Scan for the cell matching the given text and deliver its [x, y] coordinate at center. 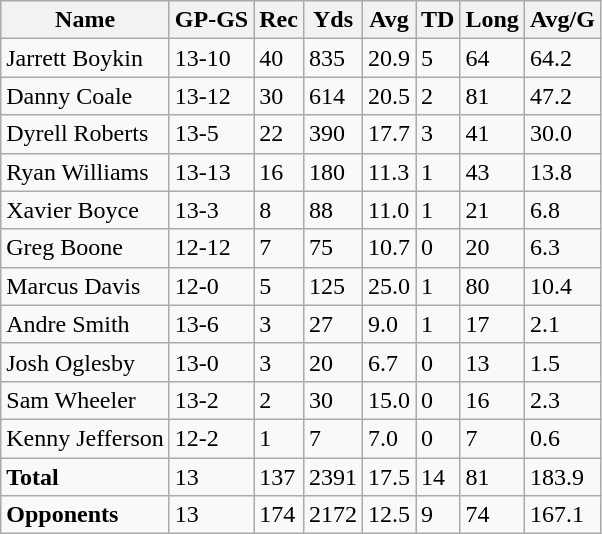
13-10 [211, 58]
40 [279, 58]
Kenny Jefferson [86, 438]
Xavier Boyce [86, 210]
6.7 [390, 362]
88 [332, 210]
Name [86, 20]
43 [492, 172]
2391 [332, 477]
80 [492, 286]
TD [438, 20]
Dyrell Roberts [86, 134]
174 [279, 515]
14 [438, 477]
GP-GS [211, 20]
27 [332, 324]
614 [332, 96]
Total [86, 477]
12-0 [211, 286]
20.9 [390, 58]
13-3 [211, 210]
2172 [332, 515]
9 [438, 515]
12.5 [390, 515]
0.6 [562, 438]
Long [492, 20]
13.8 [562, 172]
Opponents [86, 515]
15.0 [390, 400]
12-2 [211, 438]
30.0 [562, 134]
835 [332, 58]
125 [332, 286]
13-5 [211, 134]
41 [492, 134]
Avg [390, 20]
10.7 [390, 248]
17 [492, 324]
8 [279, 210]
180 [332, 172]
Avg/G [562, 20]
13-6 [211, 324]
Danny Coale [86, 96]
6.3 [562, 248]
13-0 [211, 362]
17.7 [390, 134]
Andre Smith [86, 324]
Greg Boone [86, 248]
7.0 [390, 438]
Ryan Williams [86, 172]
Rec [279, 20]
2.3 [562, 400]
183.9 [562, 477]
64 [492, 58]
11.0 [390, 210]
75 [332, 248]
Josh Oglesby [86, 362]
390 [332, 134]
1.5 [562, 362]
Marcus Davis [86, 286]
17.5 [390, 477]
13-12 [211, 96]
2.1 [562, 324]
10.4 [562, 286]
25.0 [390, 286]
167.1 [562, 515]
137 [279, 477]
Jarrett Boykin [86, 58]
47.2 [562, 96]
21 [492, 210]
13-13 [211, 172]
64.2 [562, 58]
20.5 [390, 96]
74 [492, 515]
13-2 [211, 400]
Yds [332, 20]
6.8 [562, 210]
22 [279, 134]
Sam Wheeler [86, 400]
12-12 [211, 248]
11.3 [390, 172]
9.0 [390, 324]
